Identify which cell holds the provided text, then report its (X, Y) central coordinate. 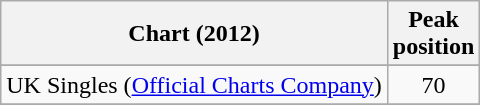
UK Singles (Official Charts Company) (194, 85)
70 (433, 85)
Chart (2012) (194, 34)
Peakposition (433, 34)
